Output the [x, y] coordinate of the center of the cell containing the given text.  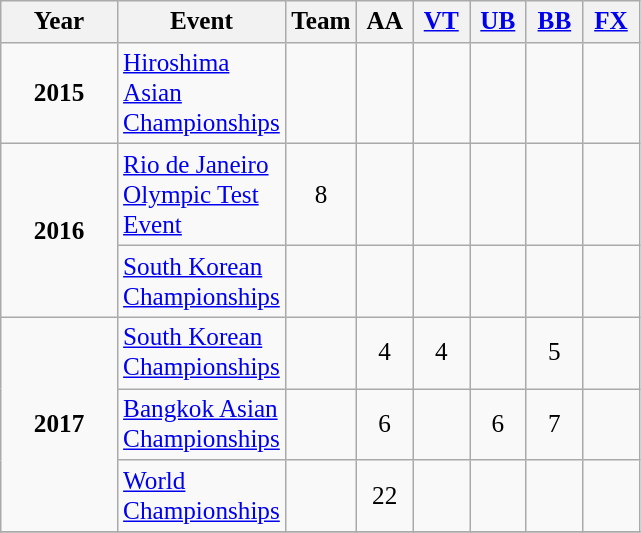
8 [322, 195]
Year [60, 22]
AA [384, 22]
5 [554, 353]
Bangkok Asian Championships [201, 424]
2017 [60, 424]
World Championships [201, 496]
BB [554, 22]
Team [322, 22]
2015 [60, 93]
7 [554, 424]
Rio de Janeiro Olympic Test Event [201, 195]
Event [201, 22]
Hiroshima Asian Championships [201, 93]
2016 [60, 230]
VT [442, 22]
FX [612, 22]
UB [498, 22]
22 [384, 496]
